Find where the given text appears and provide that cell's center as [x, y] coordinate. 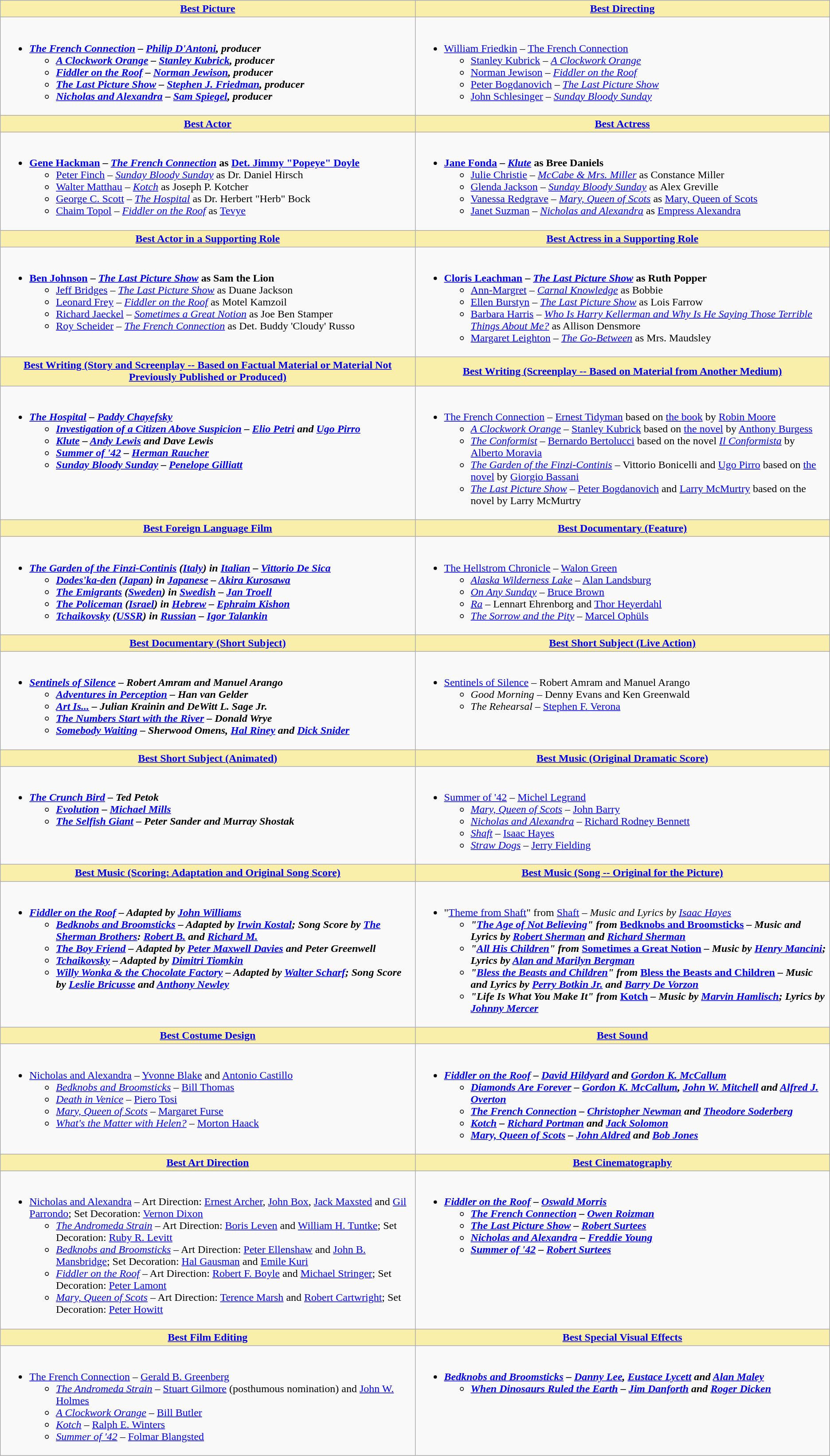
Best Music (Scoring: Adaptation and Original Song Score) [207, 873]
Best Writing (Story and Screenplay -- Based on Factual Material or Material Not Previously Published or Produced) [207, 372]
Best Music (Song -- Original for the Picture) [622, 873]
Best Actress in a Supporting Role [622, 239]
Best Directing [622, 9]
Best Short Subject (Animated) [207, 758]
The Crunch Bird – Ted PetokEvolution – Michael MillsThe Selfish Giant – Peter Sander and Murray Shostak [207, 816]
Best Costume Design [207, 1036]
Best Short Subject (Live Action) [622, 643]
Best Actress [622, 124]
Sentinels of Silence – Robert Amram and Manuel ArangoGood Morning – Denny Evans and Ken GreenwaldThe Rehearsal – Stephen F. Verona [622, 701]
Best Film Editing [207, 1337]
Best Actor in a Supporting Role [207, 239]
Best Writing (Screenplay -- Based on Material from Another Medium) [622, 372]
Best Foreign Language Film [207, 528]
Best Art Direction [207, 1162]
Best Special Visual Effects [622, 1337]
Best Picture [207, 9]
Best Actor [207, 124]
Best Documentary (Short Subject) [207, 643]
Bedknobs and Broomsticks – Danny Lee, Eustace Lycett and Alan MaleyWhen Dinosaurs Ruled the Earth – Jim Danforth and Roger Dicken [622, 1401]
Best Sound [622, 1036]
Best Documentary (Feature) [622, 528]
Best Music (Original Dramatic Score) [622, 758]
Best Cinematography [622, 1162]
